Identify which cell holds the provided text, then report its (X, Y) central coordinate. 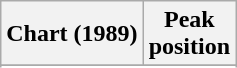
Chart (1989) (72, 34)
Peakposition (189, 34)
